Output the [x, y] coordinate of the center of the cell containing the given text.  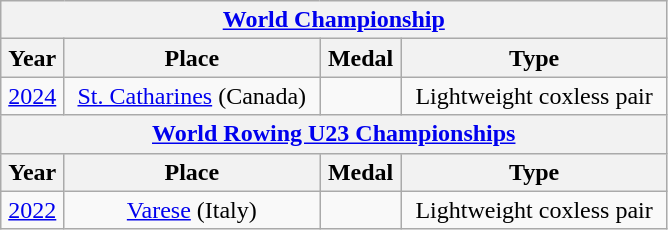
Varese (Italy) [192, 210]
World Rowing U23 Championships [334, 134]
St. Catharines (Canada) [192, 96]
2024 [32, 96]
2022 [32, 210]
World Championship [334, 20]
